Capture the cell that displays the provided text and extract its (x, y) central coordinate. 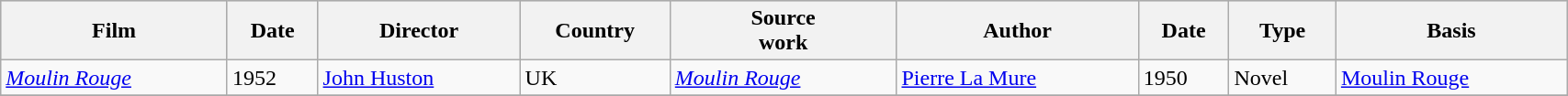
Novel (1282, 78)
Pierre La Mure (1018, 78)
Basis (1451, 31)
Type (1282, 31)
John Huston (419, 78)
Country (595, 31)
1952 (272, 78)
Author (1018, 31)
Film (114, 31)
Sourcework (783, 31)
Director (419, 31)
1950 (1183, 78)
UK (595, 78)
